Locate the cell with the specified text and output its [x, y] center coordinate. 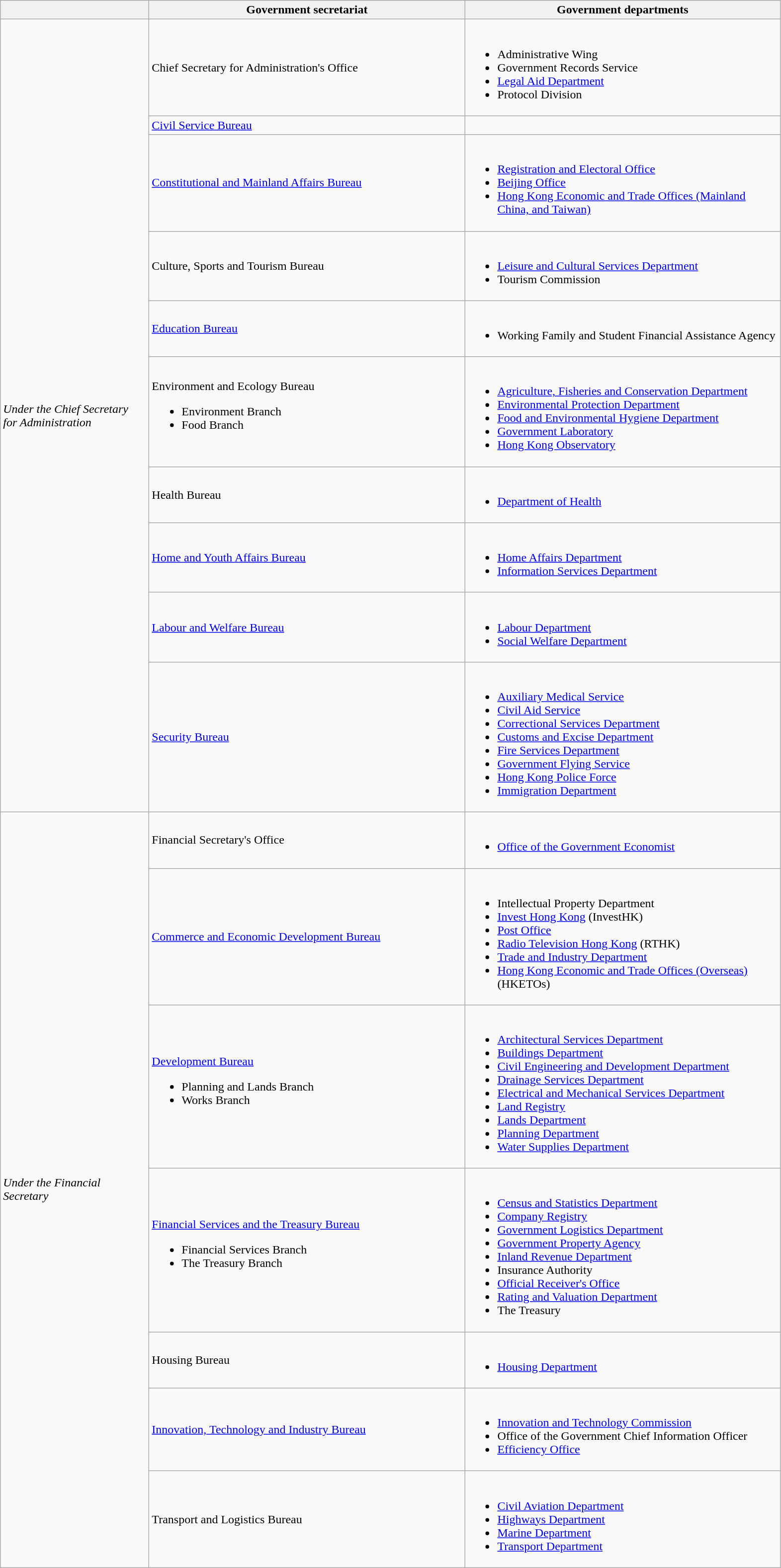
Innovation, Technology and Industry Bureau [307, 1430]
Development BureauPlanning and Lands BranchWorks Branch [307, 1087]
Education Bureau [307, 329]
Housing Department [622, 1360]
Civil Service Bureau [307, 125]
Labour DepartmentSocial Welfare Department [622, 627]
Civil Aviation DepartmentHighways DepartmentMarine DepartmentTransport Department [622, 1519]
Leisure and Cultural Services DepartmentTourism Commission [622, 266]
Registration and Electoral OfficeBeijing OfficeHong Kong Economic and Trade Offices (Mainland China, and Taiwan) [622, 183]
Commerce and Economic Development Bureau [307, 937]
Health Bureau [307, 495]
Culture, Sports and Tourism Bureau [307, 266]
Financial Services and the Treasury BureauFinancial Services BranchThe Treasury Branch [307, 1250]
Government secretariat [307, 10]
Home and Youth Affairs Bureau [307, 557]
Innovation and Technology CommissionOffice of the Government Chief Information OfficerEfficiency Office [622, 1430]
Under the Financial Secretary [75, 1189]
Department of Health [622, 495]
Home Affairs DepartmentInformation Services Department [622, 557]
Administrative WingGovernment Records ServiceLegal Aid DepartmentProtocol Division [622, 68]
Government departments [622, 10]
Transport and Logistics Bureau [307, 1519]
Constitutional and Mainland Affairs Bureau [307, 183]
Office of the Government Economist [622, 840]
Financial Secretary's Office [307, 840]
Security Bureau [307, 737]
Working Family and Student Financial Assistance Agency [622, 329]
Environment and Ecology BureauEnvironment BranchFood Branch [307, 411]
Labour and Welfare Bureau [307, 627]
Chief Secretary for Administration's Office [307, 68]
Under the Chief Secretary for Administration [75, 416]
Housing Bureau [307, 1360]
